Extract the (x, y) coordinate from the center of the cell holding the provided text.  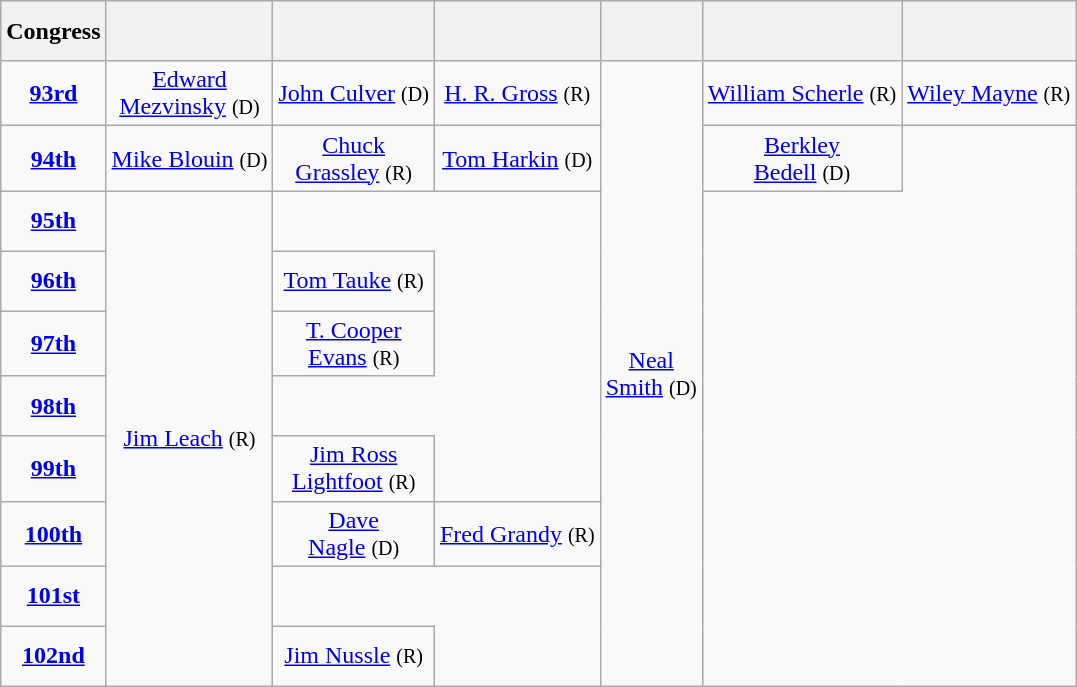
NealSmith (D) (651, 374)
Mike Blouin (D) (190, 158)
DaveNagle (D) (354, 534)
Tom Harkin (D) (517, 158)
T. CooperEvans (R) (354, 344)
Tom Tauke (R) (354, 281)
99th (54, 468)
ChuckGrassley (R) (354, 158)
Jim Leach (R) (190, 438)
Fred Grandy (R) (517, 534)
Congress (54, 31)
William Scherle (R) (802, 94)
BerkleyBedell (D) (802, 158)
98th (54, 406)
93rd (54, 94)
EdwardMezvinsky (D) (190, 94)
Jim Nussle (R) (354, 656)
94th (54, 158)
95th (54, 221)
102nd (54, 656)
97th (54, 344)
96th (54, 281)
H. R. Gross (R) (517, 94)
Jim RossLightfoot (R) (354, 468)
Wiley Mayne (R) (989, 94)
100th (54, 534)
John Culver (D) (354, 94)
101st (54, 596)
